Scan for the cell matching the given text and deliver its (X, Y) coordinate at center. 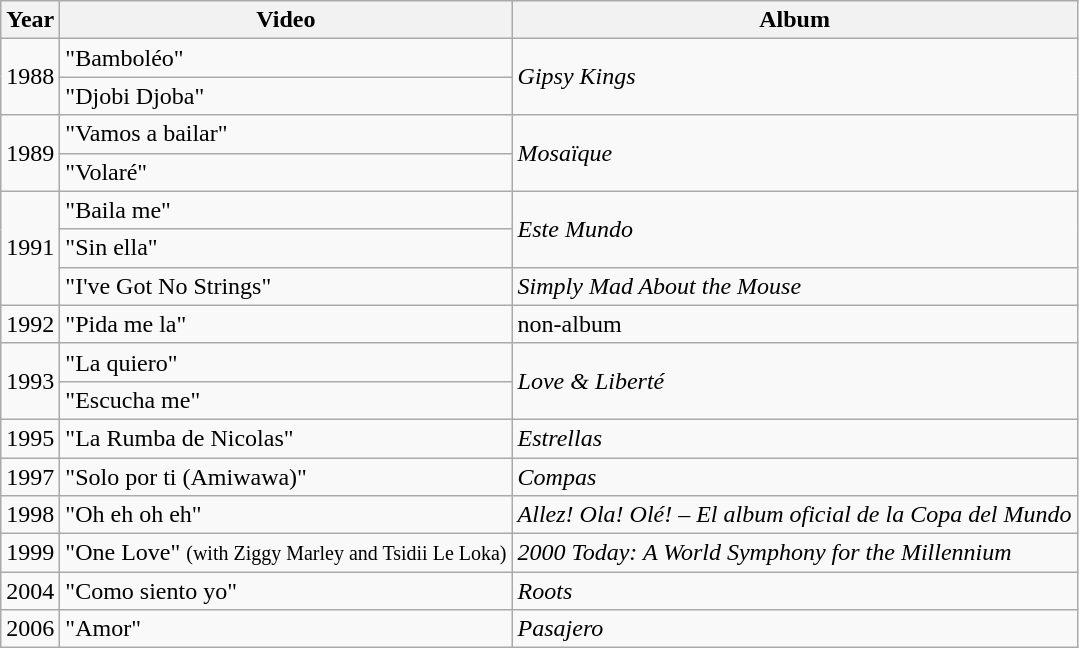
"Baila me" (286, 210)
"La quiero" (286, 362)
Este Mundo (794, 229)
Pasajero (794, 629)
1991 (30, 248)
"Bamboléo" (286, 58)
2006 (30, 629)
"Vamos a bailar" (286, 134)
Roots (794, 591)
"Djobi Djoba" (286, 96)
2004 (30, 591)
"Como siento yo" (286, 591)
1999 (30, 553)
non-album (794, 324)
Album (794, 20)
Simply Mad About the Mouse (794, 286)
"Sin ella" (286, 248)
Love & Liberté (794, 381)
"Solo por ti (Amiwawa)" (286, 477)
1988 (30, 77)
"One Love" (with Ziggy Marley and Tsidii Le Loka) (286, 553)
"I've Got No Strings" (286, 286)
"La Rumba de Nicolas" (286, 438)
1998 (30, 515)
2000 Today: A World Symphony for the Millennium (794, 553)
1993 (30, 381)
Gipsy Kings (794, 77)
"Oh eh oh eh" (286, 515)
Compas (794, 477)
"Amor" (286, 629)
Year (30, 20)
Mosaïque (794, 153)
Video (286, 20)
1997 (30, 477)
"Volaré" (286, 172)
"Pida me la" (286, 324)
1992 (30, 324)
1989 (30, 153)
Estrellas (794, 438)
"Escucha me" (286, 400)
1995 (30, 438)
Allez! Ola! Olé! – El album oficial de la Copa del Mundo (794, 515)
